Find where the given text appears and provide that cell's center as (X, Y) coordinate. 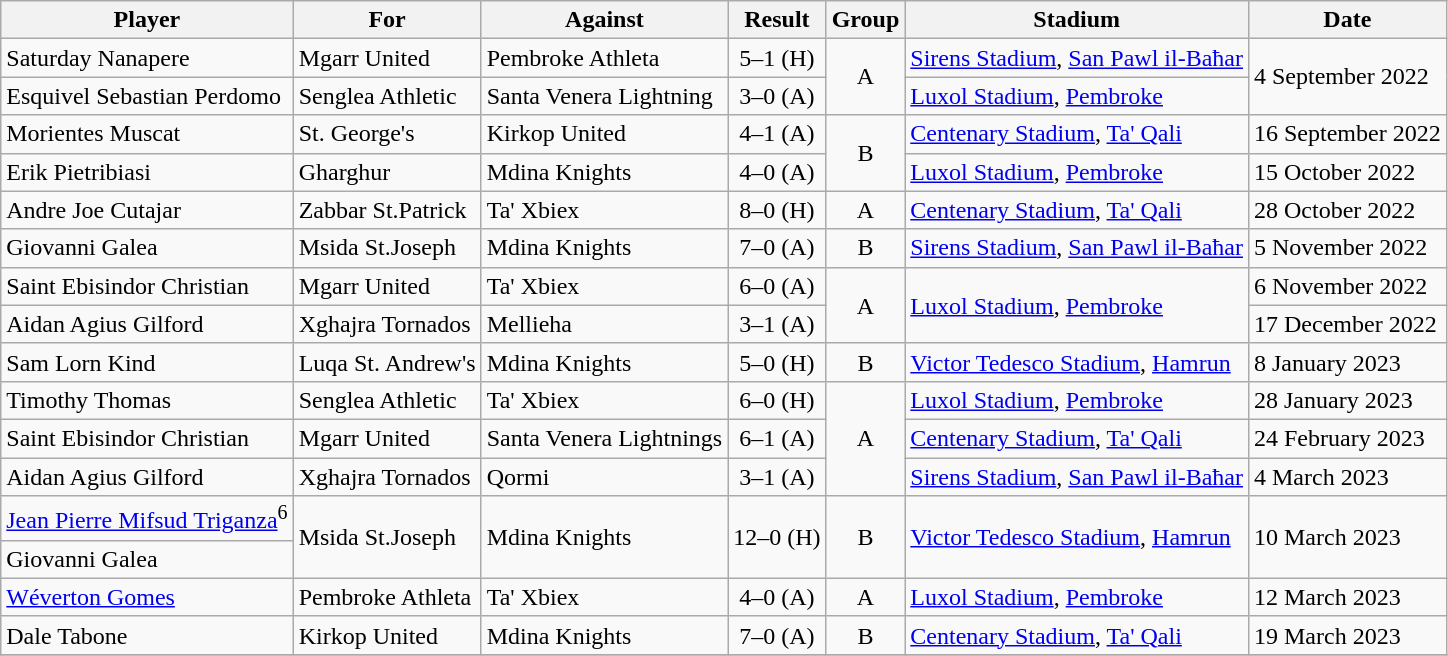
Stadium (1077, 20)
5–0 (H) (777, 362)
15 October 2022 (1347, 172)
6–1 (A) (777, 438)
Group (866, 20)
4 March 2023 (1347, 477)
Santa Venera Lightning (604, 96)
Date (1347, 20)
Against (604, 20)
28 January 2023 (1347, 400)
6–0 (A) (777, 286)
Mellieha (604, 324)
Result (777, 20)
Esquivel Sebastian Perdomo (147, 96)
Sam Lorn Kind (147, 362)
Morientes Muscat (147, 134)
5 November 2022 (1347, 248)
4–1 (A) (777, 134)
Jean Pierre Mifsud Triganza6 (147, 518)
Saturday Nanapere (147, 58)
12–0 (H) (777, 538)
Gharghur (387, 172)
28 October 2022 (1347, 210)
24 February 2023 (1347, 438)
Zabbar St.Patrick (387, 210)
6 November 2022 (1347, 286)
19 March 2023 (1347, 635)
6–0 (H) (777, 400)
For (387, 20)
Wéverton Gomes (147, 597)
Dale Tabone (147, 635)
12 March 2023 (1347, 597)
17 December 2022 (1347, 324)
8 January 2023 (1347, 362)
3–0 (A) (777, 96)
10 March 2023 (1347, 538)
5–1 (H) (777, 58)
Timothy Thomas (147, 400)
Luqa St. Andrew's (387, 362)
Andre Joe Cutajar (147, 210)
4 September 2022 (1347, 77)
Player (147, 20)
Qormi (604, 477)
16 September 2022 (1347, 134)
Santa Venera Lightnings (604, 438)
Erik Pietribiasi (147, 172)
St. George's (387, 134)
8–0 (H) (777, 210)
